Return [x, y] of the center of cell containing provided text 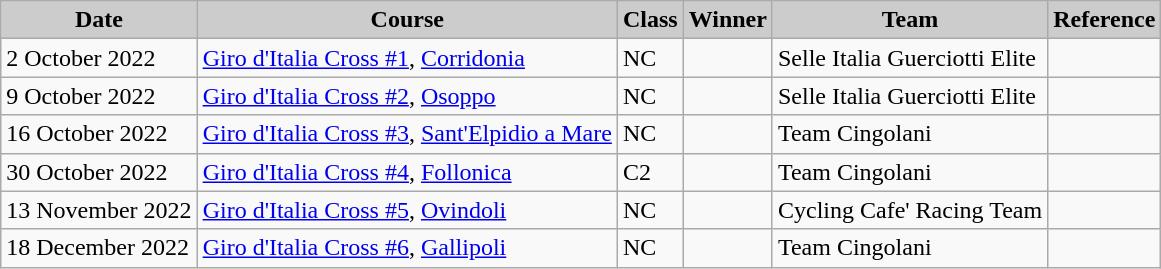
18 December 2022 [99, 248]
16 October 2022 [99, 134]
Course [407, 20]
Cycling Cafe' Racing Team [910, 210]
Date [99, 20]
2 October 2022 [99, 58]
Team [910, 20]
Giro d'Italia Cross #1, Corridonia [407, 58]
Giro d'Italia Cross #4, Follonica [407, 172]
Winner [728, 20]
Giro d'Italia Cross #5, Ovindoli [407, 210]
Class [650, 20]
13 November 2022 [99, 210]
30 October 2022 [99, 172]
Giro d'Italia Cross #2, Osoppo [407, 96]
Giro d'Italia Cross #6, Gallipoli [407, 248]
9 October 2022 [99, 96]
Giro d'Italia Cross #3, Sant'Elpidio a Mare [407, 134]
C2 [650, 172]
Reference [1104, 20]
